Locate the cell with the specified text and output its (X, Y) center coordinate. 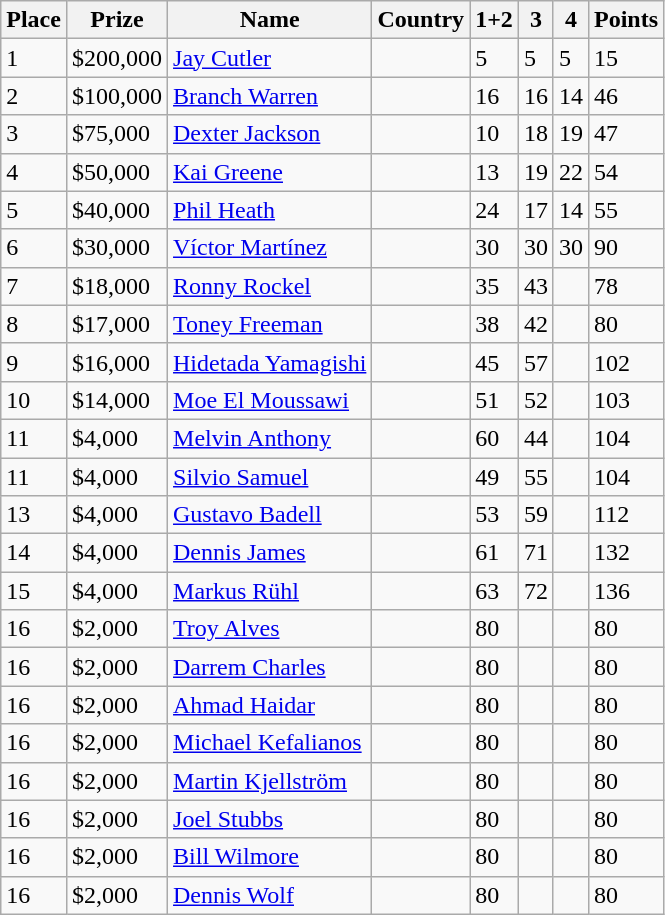
Kai Greene (270, 172)
$14,000 (116, 400)
Darrem Charles (270, 667)
52 (536, 400)
Dexter Jackson (270, 134)
54 (626, 172)
102 (626, 362)
Points (626, 20)
Hidetada Yamagishi (270, 362)
90 (626, 248)
$50,000 (116, 172)
46 (626, 96)
Troy Alves (270, 629)
$30,000 (116, 248)
42 (536, 324)
Dennis James (270, 553)
57 (536, 362)
Branch Warren (270, 96)
Víctor Martínez (270, 248)
Phil Heath (270, 210)
$18,000 (116, 286)
45 (494, 362)
35 (494, 286)
53 (494, 515)
$16,000 (116, 362)
47 (626, 134)
49 (494, 477)
Ronny Rockel (270, 286)
1 (34, 58)
$200,000 (116, 58)
78 (626, 286)
17 (536, 210)
$17,000 (116, 324)
18 (536, 134)
7 (34, 286)
Michael Kefalianos (270, 743)
Ahmad Haidar (270, 705)
Prize (116, 20)
38 (494, 324)
Name (270, 20)
9 (34, 362)
22 (570, 172)
Place (34, 20)
136 (626, 591)
$100,000 (116, 96)
63 (494, 591)
43 (536, 286)
132 (626, 553)
1+2 (494, 20)
Melvin Anthony (270, 438)
51 (494, 400)
60 (494, 438)
Markus Rühl (270, 591)
44 (536, 438)
59 (536, 515)
Joel Stubbs (270, 819)
$75,000 (116, 134)
Martin Kjellström (270, 781)
Country (421, 20)
24 (494, 210)
Dennis Wolf (270, 895)
112 (626, 515)
61 (494, 553)
Bill Wilmore (270, 857)
Moe El Moussawi (270, 400)
Jay Cutler (270, 58)
Toney Freeman (270, 324)
$40,000 (116, 210)
6 (34, 248)
71 (536, 553)
8 (34, 324)
72 (536, 591)
103 (626, 400)
Silvio Samuel (270, 477)
Gustavo Badell (270, 515)
2 (34, 96)
